Detect which cell encompasses the target text, then output its [x, y] center coordinate. 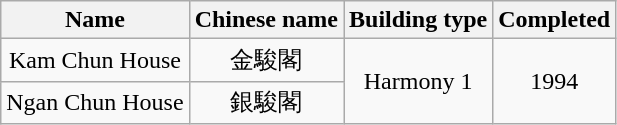
Name [95, 20]
Completed [554, 20]
Kam Chun House [95, 60]
Ngan Chun House [95, 102]
金駿閣 [266, 60]
1994 [554, 82]
Harmony 1 [418, 82]
Chinese name [266, 20]
Building type [418, 20]
銀駿閣 [266, 102]
